Return [X, Y] of the center of cell containing provided text 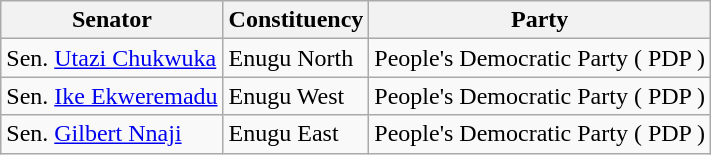
Party [540, 20]
Sen. Ike Ekweremadu [112, 96]
Sen. Utazi Chukwuka [112, 58]
Constituency [296, 20]
Enugu North [296, 58]
Enugu East [296, 134]
Enugu West [296, 96]
Senator [112, 20]
Sen. Gilbert Nnaji [112, 134]
